Locate the cell with the specified text and output its (X, Y) center coordinate. 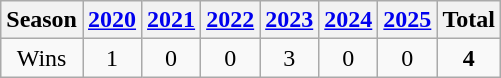
Season (42, 20)
1 (112, 58)
Total (469, 20)
2024 (348, 20)
2025 (408, 20)
4 (469, 58)
2022 (230, 20)
2023 (290, 20)
Wins (42, 58)
3 (290, 58)
2020 (112, 20)
2021 (172, 20)
